Provide the (x, y) coordinate of the cell's center where the given text is located.  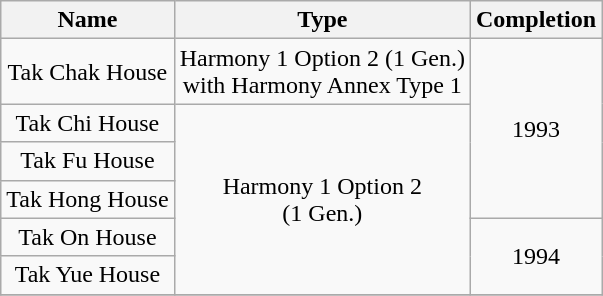
Tak On House (88, 237)
Completion (536, 20)
Tak Chi House (88, 123)
Tak Fu House (88, 161)
Tak Chak House (88, 72)
Type (322, 20)
Harmony 1 Option 2 (1 Gen.) with Harmony Annex Type 1 (322, 72)
Name (88, 20)
Tak Hong House (88, 199)
Tak Yue House (88, 275)
1993 (536, 128)
1994 (536, 256)
Harmony 1 Option 2 (1 Gen.) (322, 199)
